Output the [X, Y] coordinate of the center of the cell containing the given text.  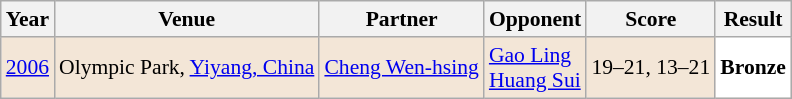
19–21, 13–21 [650, 68]
Opponent [536, 19]
Venue [186, 19]
Result [753, 19]
Gao Ling Huang Sui [536, 68]
Partner [401, 19]
2006 [28, 68]
Score [650, 19]
Year [28, 19]
Olympic Park, Yiyang, China [186, 68]
Bronze [753, 68]
Cheng Wen-hsing [401, 68]
